Provide the (x, y) coordinate of the cell's center where the given text is located.  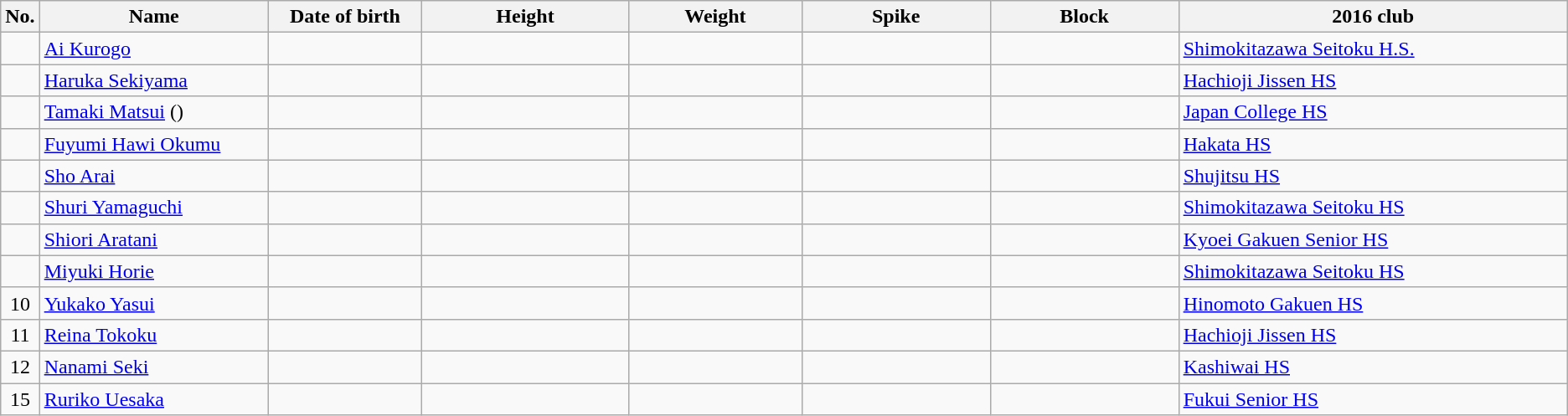
Fuyumi Hawi Okumu (154, 144)
Shiori Aratani (154, 239)
Name (154, 17)
Miyuki Horie (154, 271)
Height (524, 17)
Sho Arai (154, 176)
15 (20, 399)
2016 club (1373, 17)
Hinomoto Gakuen HS (1373, 303)
Shuri Yamaguchi (154, 208)
Shimokitazawa Seitoku H.S. (1373, 49)
No. (20, 17)
12 (20, 367)
10 (20, 303)
Haruka Sekiyama (154, 80)
Kashiwai HS (1373, 367)
Date of birth (345, 17)
Ai Kurogo (154, 49)
Tamaki Matsui () (154, 112)
Yukako Yasui (154, 303)
Japan College HS (1373, 112)
Hakata HS (1373, 144)
Ruriko Uesaka (154, 399)
Reina Tokoku (154, 335)
Shujitsu HS (1373, 176)
Spike (896, 17)
Fukui Senior HS (1373, 399)
Nanami Seki (154, 367)
Kyoei Gakuen Senior HS (1373, 239)
11 (20, 335)
Weight (715, 17)
Block (1084, 17)
